Find where the given text appears and provide that cell's center as [X, Y] coordinate. 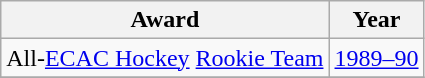
All-ECAC Hockey Rookie Team [165, 58]
1989–90 [376, 58]
Award [165, 20]
Year [376, 20]
